Provide the [X, Y] coordinate of the cell's center where the given text is located.  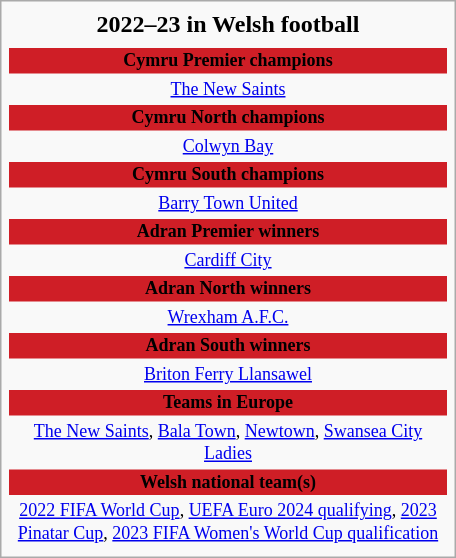
Colwyn Bay [228, 147]
2022 FIFA World Cup, UEFA Euro 2024 qualifying, 2023 Pinatar Cup, 2023 FIFA Women's World Cup qualification [228, 522]
The New Saints, Bala Town, Newtown, Swansea City Ladies [228, 443]
Adran North winners [228, 289]
Barry Town United [228, 204]
Adran Premier winners [228, 232]
Cymru South champions [228, 175]
2022–23 in Welsh football [228, 24]
Cymru North champions [228, 118]
Welsh national team(s) [228, 483]
Adran South winners [228, 346]
Teams in Europe [228, 403]
Cymru Premier champions [228, 61]
Wrexham A.F.C. [228, 318]
Briton Ferry Llansawel [228, 375]
Cardiff City [228, 261]
The New Saints [228, 90]
